Capture the cell that displays the provided text and extract its (x, y) central coordinate. 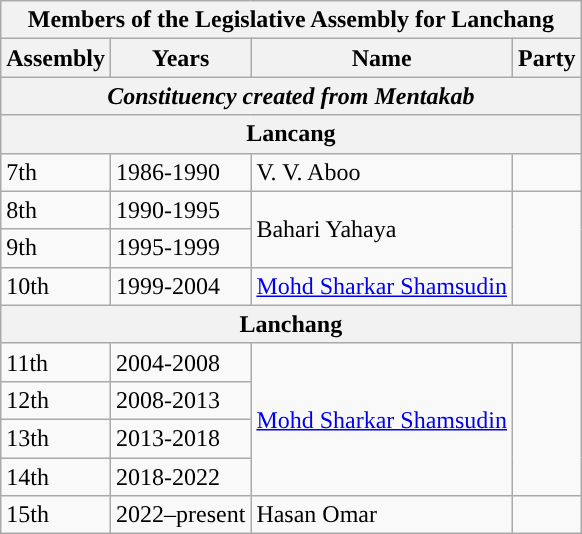
13th (56, 438)
Lancang (291, 134)
2022–present (180, 515)
V. V. Aboo (382, 172)
14th (56, 477)
Name (382, 58)
Members of the Legislative Assembly for Lanchang (291, 20)
2018-2022 (180, 477)
2013-2018 (180, 438)
Hasan Omar (382, 515)
11th (56, 362)
Bahari Yahaya (382, 229)
12th (56, 400)
8th (56, 210)
2008-2013 (180, 400)
7th (56, 172)
Constituency created from Mentakab (291, 96)
10th (56, 286)
Assembly (56, 58)
Lanchang (291, 324)
Party (547, 58)
1995-1999 (180, 248)
9th (56, 248)
1999-2004 (180, 286)
15th (56, 515)
1990-1995 (180, 210)
1986-1990 (180, 172)
Years (180, 58)
2004-2008 (180, 362)
